Identify which cell holds the provided text, then report its (x, y) central coordinate. 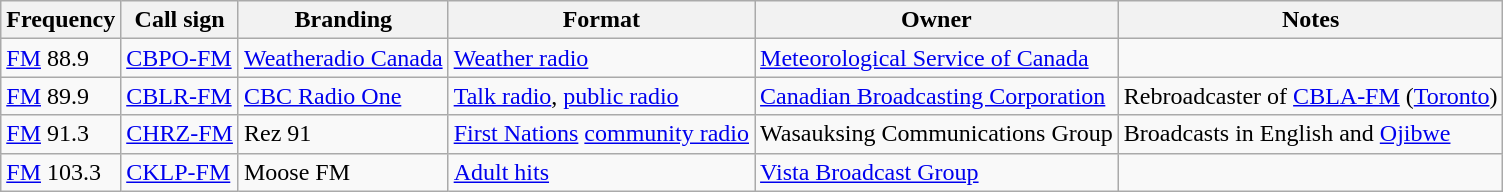
CBC Radio One (343, 96)
FM 91.3 (61, 134)
Vista Broadcast Group (937, 172)
Meteorological Service of Canada (937, 58)
Weatheradio Canada (343, 58)
Owner (937, 20)
Notes (1310, 20)
FM 88.9 (61, 58)
Rebroadcaster of CBLA-FM (Toronto) (1310, 96)
Wasauksing Communications Group (937, 134)
CKLP-FM (180, 172)
Talk radio, public radio (601, 96)
Frequency (61, 20)
FM 103.3 (61, 172)
FM 89.9 (61, 96)
First Nations community radio (601, 134)
CBLR-FM (180, 96)
CHRZ-FM (180, 134)
CBPO-FM (180, 58)
Adult hits (601, 172)
Call sign (180, 20)
Canadian Broadcasting Corporation (937, 96)
Broadcasts in English and Ojibwe (1310, 134)
Branding (343, 20)
Weather radio (601, 58)
Format (601, 20)
Moose FM (343, 172)
Rez 91 (343, 134)
